Detect which cell encompasses the target text, then output its [x, y] center coordinate. 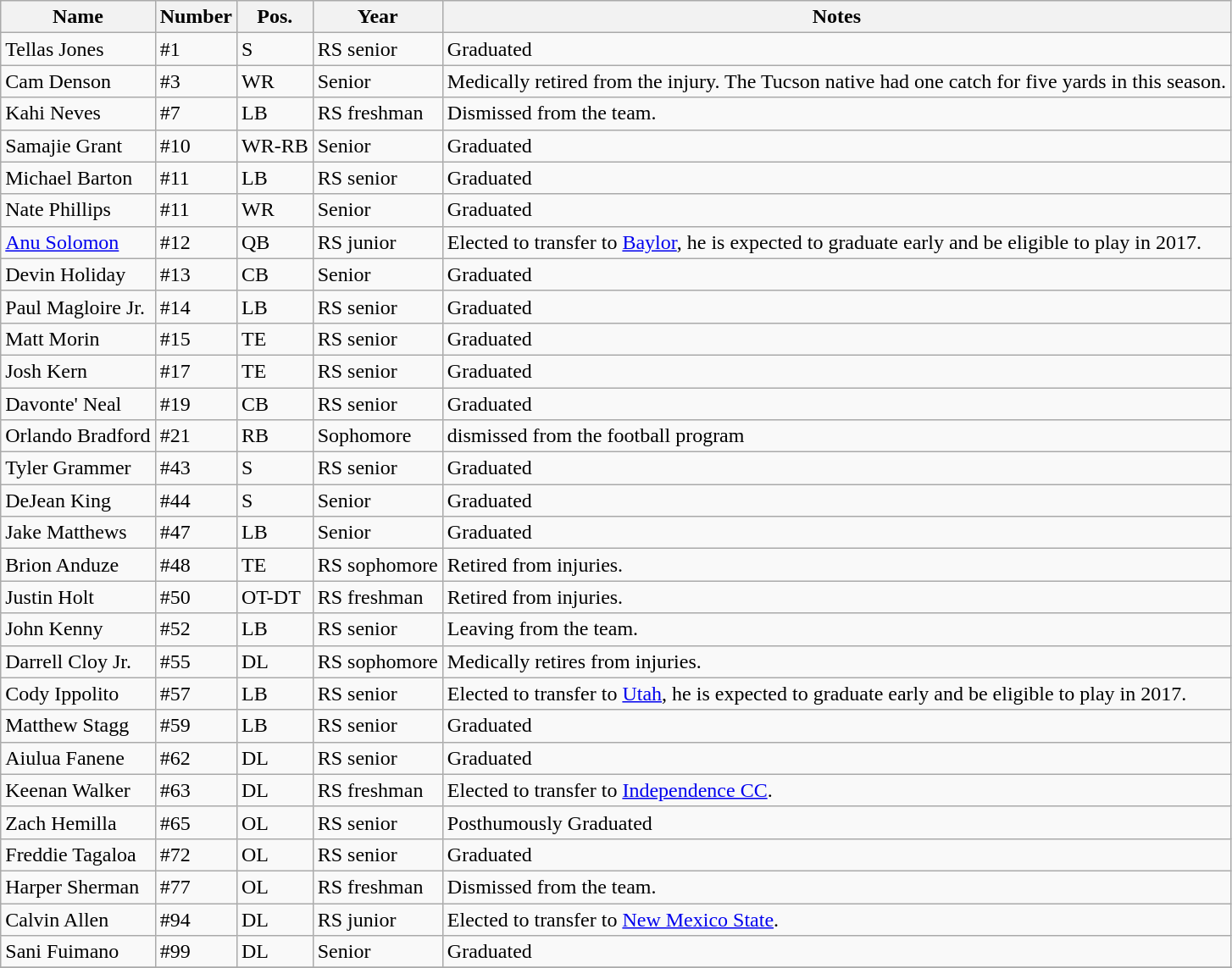
QB [275, 242]
#19 [196, 404]
dismissed from the football program [836, 436]
Nate Phillips [78, 210]
Pos. [275, 17]
#21 [196, 436]
#99 [196, 952]
Devin Holiday [78, 274]
Darrell Cloy Jr. [78, 661]
Josh Kern [78, 371]
Freddie Tagaloa [78, 855]
Aiulua Fanene [78, 758]
Notes [836, 17]
#17 [196, 371]
RB [275, 436]
John Kenny [78, 629]
Year [378, 17]
Cody Ippolito [78, 694]
DeJean King [78, 501]
Elected to transfer to Utah, he is expected to graduate early and be eligible to play in 2017. [836, 694]
#94 [196, 919]
Medically retired from the injury. The Tucson native had one catch for five yards in this season. [836, 81]
#72 [196, 855]
Elected to transfer to New Mexico State. [836, 919]
#44 [196, 501]
#1 [196, 49]
#57 [196, 694]
#50 [196, 597]
#7 [196, 113]
Zach Hemilla [78, 822]
#12 [196, 242]
Orlando Bradford [78, 436]
#52 [196, 629]
Name [78, 17]
#77 [196, 887]
Elected to transfer to Independence CC. [836, 790]
#62 [196, 758]
Matthew Stagg [78, 726]
Sani Fuimano [78, 952]
Paul Magloire Jr. [78, 307]
Cam Denson [78, 81]
Michael Barton [78, 178]
WR-RB [275, 146]
Tyler Grammer [78, 468]
#65 [196, 822]
Leaving from the team. [836, 629]
#15 [196, 339]
#47 [196, 533]
OT-DT [275, 597]
Kahi Neves [78, 113]
Samajie Grant [78, 146]
#43 [196, 468]
Elected to transfer to Baylor, he is expected to graduate early and be eligible to play in 2017. [836, 242]
Anu Solomon [78, 242]
#48 [196, 565]
Calvin Allen [78, 919]
Davonte' Neal [78, 404]
Brion Anduze [78, 565]
#59 [196, 726]
#10 [196, 146]
#55 [196, 661]
Sophomore [378, 436]
Number [196, 17]
Matt Morin [78, 339]
Posthumously Graduated [836, 822]
#14 [196, 307]
Keenan Walker [78, 790]
Tellas Jones [78, 49]
#63 [196, 790]
#13 [196, 274]
Jake Matthews [78, 533]
Medically retires from injuries. [836, 661]
Justin Holt [78, 597]
#3 [196, 81]
Harper Sherman [78, 887]
